From the cell containing the given text, extract its center point as (x, y) coordinate. 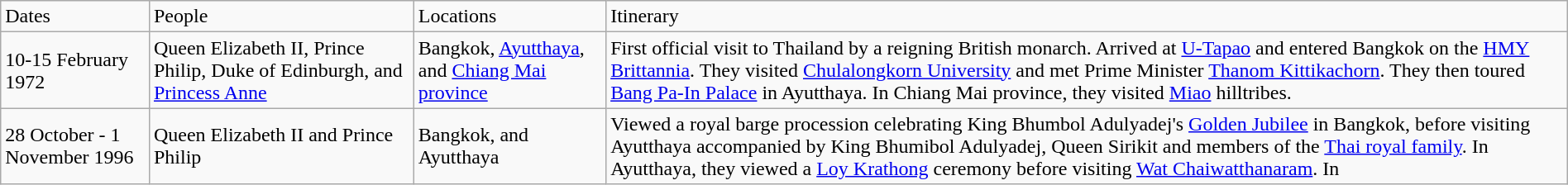
Bangkok, Ayutthaya, and Chiang Mai province (509, 70)
Dates (75, 17)
10-15 February 1972 (75, 70)
People (281, 17)
Queen Elizabeth II, Prince Philip, Duke of Edinburgh, and Princess Anne (281, 70)
Itinerary (1087, 17)
Bangkok, and Ayutthaya (509, 146)
Queen Elizabeth II and Prince Philip (281, 146)
Locations (509, 17)
28 October - 1 November 1996 (75, 146)
